For the text-containing cell, return its midpoint in [x, y] coordinate format. 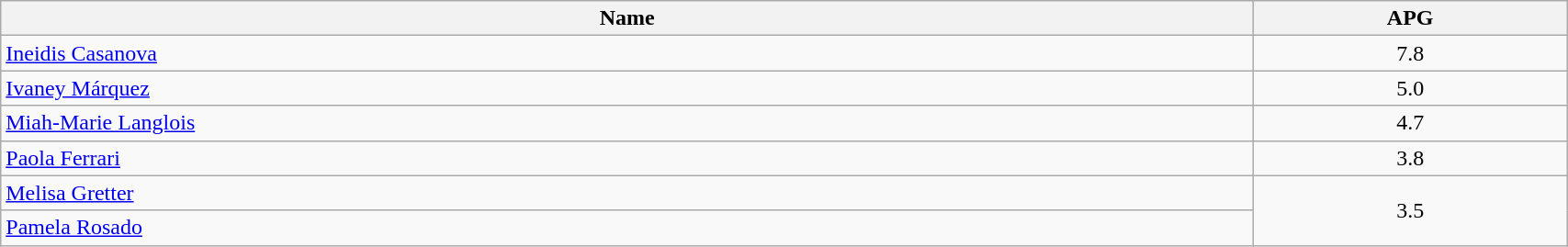
5.0 [1411, 88]
4.7 [1411, 123]
3.8 [1411, 158]
Miah-Marie Langlois [627, 123]
Name [627, 18]
Ineidis Casanova [627, 53]
APG [1411, 18]
Paola Ferrari [627, 158]
3.5 [1411, 210]
Melisa Gretter [627, 193]
7.8 [1411, 53]
Pamela Rosado [627, 228]
Ivaney Márquez [627, 88]
